Output the (x, y) coordinate of the center of the cell containing the given text.  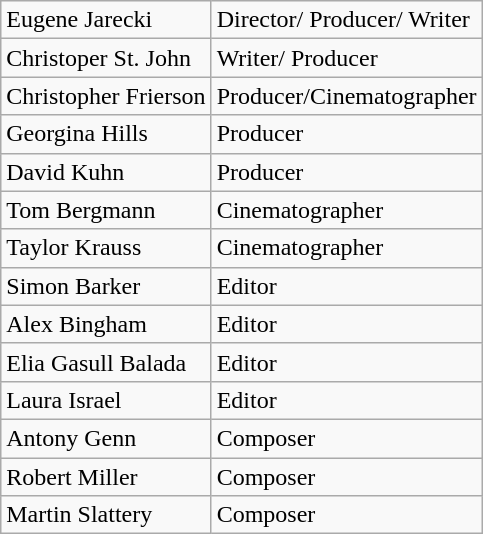
Eugene Jarecki (106, 20)
Director/ Producer/ Writer (346, 20)
Antony Genn (106, 438)
Robert Miller (106, 477)
Writer/ Producer (346, 58)
Christoper St. John (106, 58)
David Kuhn (106, 172)
Tom Bergmann (106, 210)
Taylor Krauss (106, 248)
Christopher Frierson (106, 96)
Elia Gasull Balada (106, 362)
Laura Israel (106, 400)
Alex Bingham (106, 324)
Martin Slattery (106, 515)
Georgina Hills (106, 134)
Simon Barker (106, 286)
Producer/Cinematographer (346, 96)
